Extract the [x, y] coordinate from the center of the cell holding the provided text.  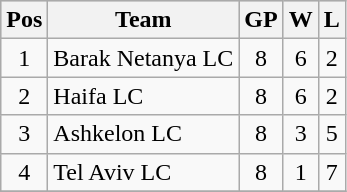
Team [144, 20]
Ashkelon LC [144, 134]
Barak Netanya LC [144, 58]
4 [24, 172]
5 [332, 134]
GP [261, 20]
Pos [24, 20]
7 [332, 172]
Tel Aviv LC [144, 172]
W [300, 20]
L [332, 20]
Haifa LC [144, 96]
